Return the (x, y) coordinate for the center point of the cell that contains the specified text.  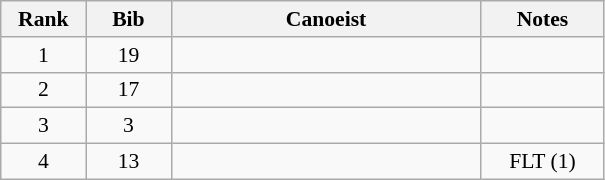
19 (128, 55)
17 (128, 90)
13 (128, 162)
Bib (128, 19)
FLT (1) (542, 162)
4 (44, 162)
1 (44, 55)
Notes (542, 19)
Rank (44, 19)
Canoeist (326, 19)
2 (44, 90)
